Extract the [X, Y] coordinate from the center of the cell holding the provided text.  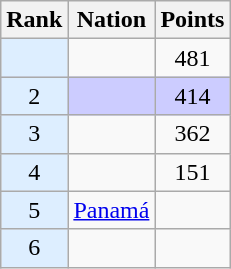
Nation [112, 20]
Points [192, 20]
481 [192, 58]
4 [34, 172]
Panamá [112, 210]
5 [34, 210]
Rank [34, 20]
2 [34, 96]
414 [192, 96]
6 [34, 248]
3 [34, 134]
151 [192, 172]
362 [192, 134]
